For the text-containing cell, return its midpoint in [x, y] coordinate format. 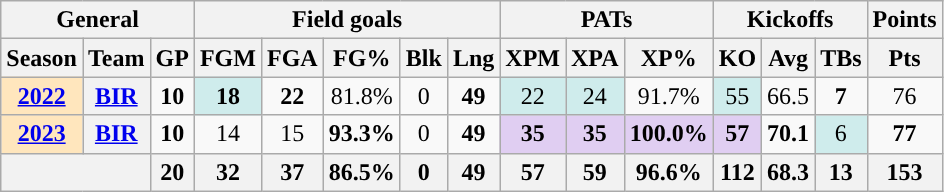
24 [596, 96]
14 [228, 134]
15 [292, 134]
Kickoffs [790, 20]
112 [737, 172]
32 [228, 172]
2022 [42, 96]
Field goals [346, 20]
Season [42, 58]
100.0% [668, 134]
93.3% [362, 134]
68.3 [788, 172]
KO [737, 58]
Avg [788, 58]
XPM [533, 58]
Lng [473, 58]
TBs [841, 58]
20 [172, 172]
77 [904, 134]
PATs [606, 20]
91.7% [668, 96]
37 [292, 172]
Points [904, 20]
81.8% [362, 96]
GP [172, 58]
XP% [668, 58]
FG% [362, 58]
Blk [424, 58]
Team [116, 58]
70.1 [788, 134]
FGA [292, 58]
XPA [596, 58]
7 [841, 96]
General [98, 20]
FGM [228, 58]
Pts [904, 58]
6 [841, 134]
86.5% [362, 172]
66.5 [788, 96]
2023 [42, 134]
96.6% [668, 172]
59 [596, 172]
153 [904, 172]
18 [228, 96]
13 [841, 172]
76 [904, 96]
55 [737, 96]
